Return the [x, y] coordinate for the center point of the cell that contains the specified text.  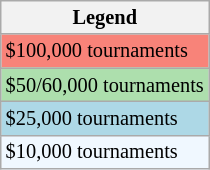
$100,000 tournaments [105, 51]
Legend [105, 17]
$50/60,000 tournaments [105, 85]
$10,000 tournaments [105, 152]
$25,000 tournaments [105, 118]
